Detect which cell encompasses the target text, then output its [X, Y] center coordinate. 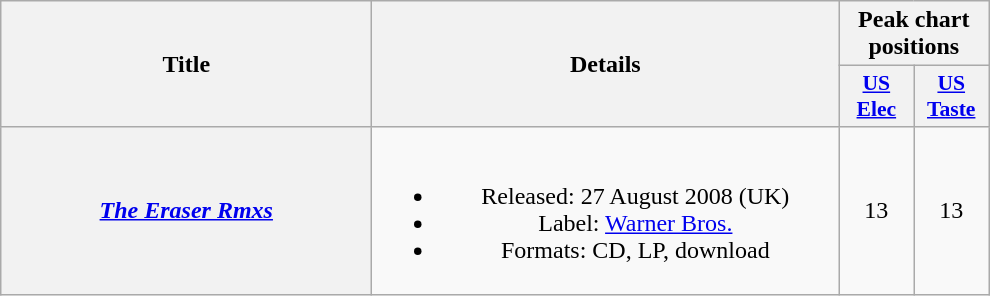
USTaste [952, 96]
USElec [876, 96]
Details [606, 64]
Title [186, 64]
Peak chart positions [914, 34]
The Eraser Rmxs [186, 210]
Released: 27 August 2008 (UK)Label: Warner Bros.Formats: CD, LP, download [606, 210]
